Pinpoint the cell where the given text exists, returning its (x, y) midpoint coordinate. 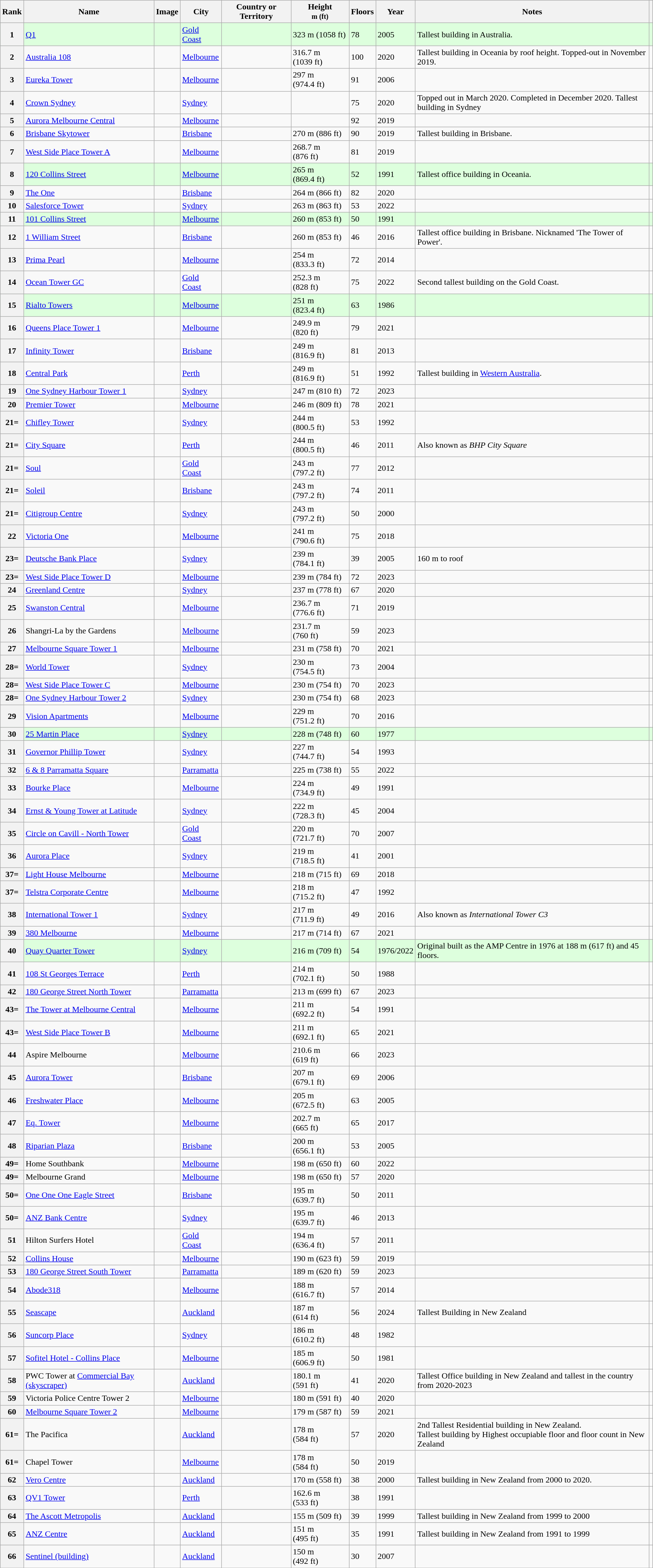
100 (362, 57)
Governor Phillip Tower (89, 752)
68 (362, 698)
Eq. Tower (89, 1123)
Aurora Tower (89, 1078)
Original built as the AMP Centre in 1976 at 188 m (617 ft) and 45 floors. (532, 951)
74 (362, 491)
Aurora Melbourne Central (89, 120)
Telstra Corporate Centre (89, 892)
Shangri-La by the Gardens (89, 631)
Second tallest building on the Gold Coast. (532, 283)
150 m(492 ft) (320, 1556)
217 m (711.9 ft) (320, 915)
36 (12, 856)
International Tower 1 (89, 915)
239 m (784.1 ft) (320, 558)
218 m (715 ft) (320, 874)
Tallest building in New Zealand from 2000 to 2020. (532, 1480)
213 m (699 ft) (320, 991)
91 (362, 80)
Heightm (ft) (320, 12)
Name (89, 12)
Eureka Tower (89, 80)
Rank (12, 12)
151 m(495 ft) (320, 1534)
Tallest Building in New Zealand (532, 1312)
Queens Place Tower 1 (89, 328)
The Ascott Metropolis (89, 1516)
16 (12, 328)
Crown Sydney (89, 103)
City Square (89, 445)
231 m (758 ft) (320, 649)
297 m (974.4 ft) (320, 80)
265 m (869.4 ft) (320, 174)
27 (12, 649)
217 m (714 ft) (320, 933)
Chapel Tower (89, 1462)
160 m to roof (532, 558)
Circle on Cavill - North Tower (89, 833)
92 (362, 120)
4 (12, 103)
15 (12, 305)
Seascape (89, 1312)
City (201, 12)
6 & 8 Parramatta Square (89, 770)
236.7 m (776.6 ft) (320, 608)
17 (12, 350)
1988 (396, 974)
2 (12, 57)
West Side Place Tower C (89, 685)
Greenland Centre (89, 590)
6 (12, 134)
Country or Territory (256, 12)
202.7 m (665 ft) (320, 1123)
Floors (362, 12)
270 m (886 ft) (320, 134)
Suncorp Place (89, 1335)
224 m (734.9 ft) (320, 788)
Aspire Melbourne (89, 1055)
7 (12, 151)
179 m (587 ft) (320, 1412)
One One One Eagle Street (89, 1195)
ANZ Centre (89, 1534)
323 m (1058 ft) (320, 34)
251 m (823.4 ft) (320, 305)
228 m (748 ft) (320, 734)
Freshwater Place (89, 1100)
249.9 m (820 ft) (320, 328)
PWC Tower at Commercial Bay (skyscraper) (89, 1381)
186 m (610.2 ft) (320, 1335)
Melbourne Grand (89, 1177)
Chifley Tower (89, 422)
Ernst & Young Tower at Latitude (89, 810)
316.7 m (1039 ft) (320, 57)
34 (12, 810)
Tallest building in New Zealand from 1991 to 1999 (532, 1534)
25 (12, 608)
180.1 m (591 ft) (320, 1381)
Tallest building in Oceania by roof height. Topped-out in November 2019. (532, 57)
207 m (679.1 ft) (320, 1078)
1 (12, 34)
18 (12, 373)
One Sydney Harbour Tower 2 (89, 698)
230 m (754.5 ft) (320, 667)
62 (12, 1480)
Victoria Police Centre Tower 2 (89, 1398)
Premier Tower (89, 404)
263 m (863 ft) (320, 206)
187 m(614 ft) (320, 1312)
1977 (396, 734)
West Side Place Tower B (89, 1032)
Also known as International Tower C3 (532, 915)
Tallest Office building in New Zealand and tallest in the country from 2020-2023 (532, 1381)
Aurora Place (89, 856)
20 (12, 404)
2024 (396, 1312)
Soleil (89, 491)
170 m (558 ft) (320, 1480)
Prima Pearl (89, 260)
180 George Street South Tower (89, 1272)
Soul (89, 468)
205 m (672.5 ft) (320, 1100)
The Tower at Melbourne Central (89, 1009)
13 (12, 260)
1993 (396, 752)
73 (362, 667)
58 (12, 1381)
Also known as BHP City Square (532, 445)
247 m (810 ft) (320, 391)
Riparian Plaza (89, 1145)
10 (12, 206)
190 m (623 ft) (320, 1258)
Image (167, 12)
77 (362, 468)
71 (362, 608)
19 (12, 391)
Home Southbank (89, 1164)
79 (362, 328)
8 (12, 174)
155 m (509 ft) (320, 1516)
1 William Street (89, 237)
Salesforce Tower (89, 206)
Tallest building in Australia. (532, 34)
Sofitel Hotel - Collins Place (89, 1358)
108 St Georges Terrace (89, 974)
2001 (396, 856)
185 m (606.9 ft) (320, 1358)
11 (12, 219)
QV1 Tower (89, 1498)
32 (12, 770)
120 Collins Street (89, 174)
188 m (616.7 ft) (320, 1290)
Ocean Tower GC (89, 283)
West Side Place Tower D (89, 577)
Vision Apartments (89, 716)
Melbourne Square Tower 1 (89, 649)
Rialto Towers (89, 305)
211 m (692.1 ft) (320, 1032)
101 Collins Street (89, 219)
64 (12, 1516)
Brisbane Skytower (89, 134)
180 George Street North Tower (89, 991)
42 (12, 991)
Melbourne Square Tower 2 (89, 1412)
82 (362, 192)
The One (89, 192)
9 (12, 192)
2nd Tallest Residential building in New Zealand.Tallest building by Highest occupiable floor and floor count in New Zealand (532, 1434)
3 (12, 80)
252.3 m (828 ft) (320, 283)
31 (12, 752)
220 m (721.7 ft) (320, 833)
194 m (636.4 ft) (320, 1240)
219 m (718.5 ft) (320, 856)
22 (12, 536)
Bourke Place (89, 788)
231.7 m (760 ft) (320, 631)
Vero Centre (89, 1480)
264 m (866 ft) (320, 192)
239 m (784 ft) (320, 577)
One Sydney Harbour Tower 1 (89, 391)
Citigroup Centre (89, 513)
Australia 108 (89, 57)
210.6 m (619 ft) (320, 1055)
Infinity Tower (89, 350)
2017 (396, 1123)
Tallest building in Western Australia. (532, 373)
1986 (396, 305)
211 m (692.2 ft) (320, 1009)
12 (12, 237)
Topped out in March 2020. Completed in December 2020. Tallest building in Sydney (532, 103)
ANZ Bank Centre (89, 1218)
Tallest office building in Brisbane. Nicknamed 'The Tower of Power'. (532, 237)
1976/2022 (396, 951)
World Tower (89, 667)
218 m (715.2 ft) (320, 892)
254 m (833.3 ft) (320, 260)
Sentinel (building) (89, 1556)
Tallest building in New Zealand from 1999 to 2000 (532, 1516)
237 m (778 ft) (320, 590)
Quay Quarter Tower (89, 951)
Hilton Surfers Hotel (89, 1240)
1981 (396, 1358)
29 (12, 716)
Light House Melbourne (89, 874)
162.6 m (533 ft) (320, 1498)
Q1 (89, 34)
Abode318 (89, 1290)
229 m (751.2 ft) (320, 716)
Year (396, 12)
200 m (656.1 ft) (320, 1145)
246 m (809 ft) (320, 404)
Deutsche Bank Place (89, 558)
227 m (744.7 ft) (320, 752)
25 Martin Place (89, 734)
Central Park (89, 373)
The Pacifica (89, 1434)
380 Melbourne (89, 933)
Swanston Central (89, 608)
222 m (728.3 ft) (320, 810)
2012 (396, 468)
241 m (790.6 ft) (320, 536)
1982 (396, 1335)
33 (12, 788)
Victoria One (89, 536)
225 m (738 ft) (320, 770)
44 (12, 1055)
268.7 m (876 ft) (320, 151)
5 (12, 120)
Tallest office building in Oceania. (532, 174)
189 m (620 ft) (320, 1272)
26 (12, 631)
90 (362, 134)
Notes (532, 12)
1999 (396, 1516)
Collins House (89, 1258)
180 m (591 ft) (320, 1398)
214 m (702.1 ft) (320, 974)
14 (12, 283)
Tallest building in Brisbane. (532, 134)
216 m (709 ft) (320, 951)
West Side Place Tower A (89, 151)
24 (12, 590)
